Output the (X, Y) coordinate of the center of the cell containing the given text.  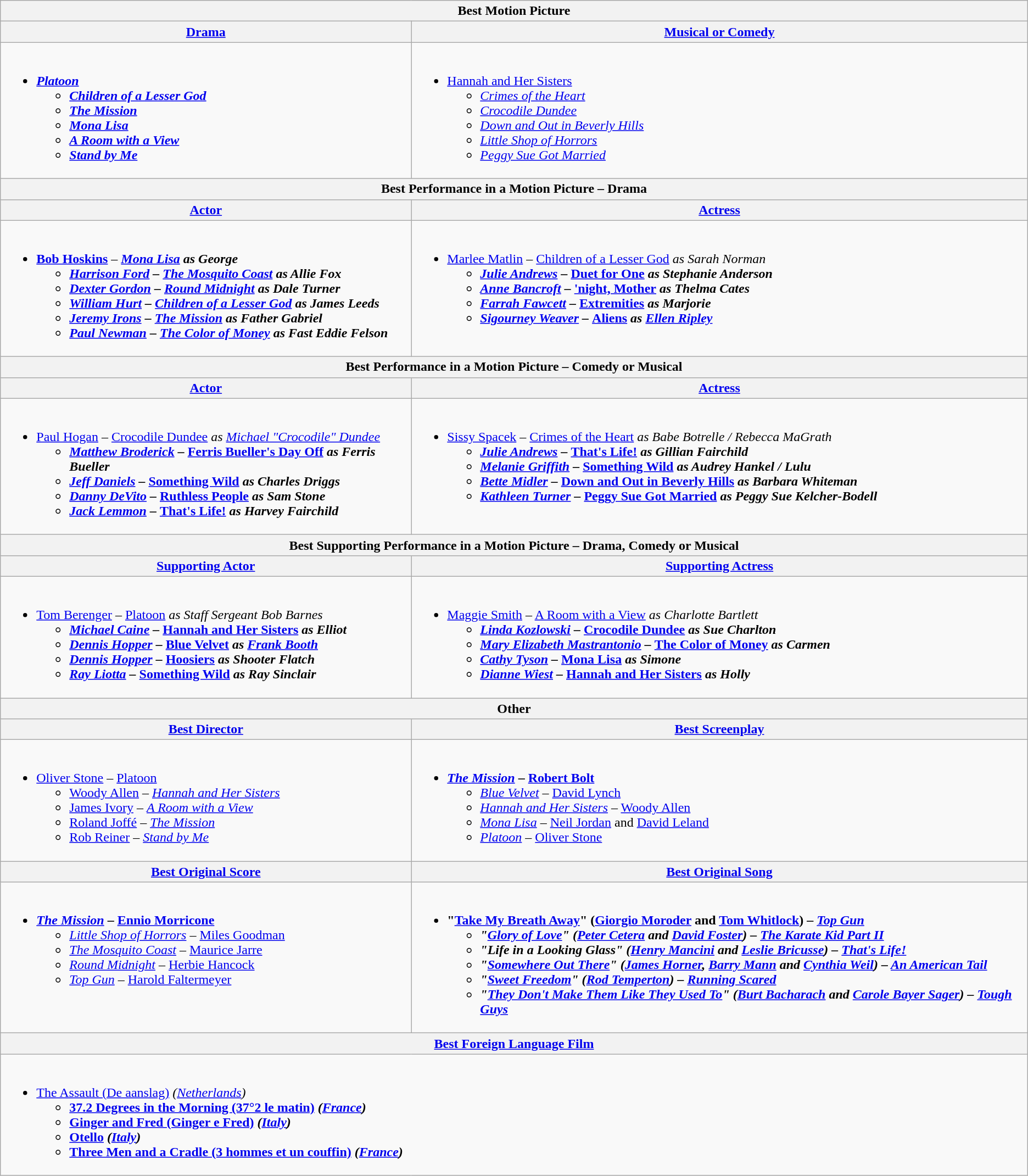
Best Foreign Language Film (514, 1044)
PlatoonChildren of a Lesser GodThe MissionMona Lisa A Room with a ViewStand by Me (206, 110)
Other (514, 708)
Supporting Actress (719, 566)
Best Performance in a Motion Picture – Comedy or Musical (514, 367)
Drama (206, 32)
Best Director (206, 729)
The Mission – Robert BoltBlue Velvet – David LynchHannah and Her Sisters – Woody AllenMona Lisa – Neil Jordan and David LelandPlatoon – Oliver Stone (719, 801)
Best Motion Picture (514, 11)
Best Supporting Performance in a Motion Picture – Drama, Comedy or Musical (514, 545)
Best Original Score (206, 872)
Hannah and Her SistersCrimes of the HeartCrocodile DundeeDown and Out in Beverly HillsLittle Shop of HorrorsPeggy Sue Got Married (719, 110)
Best Screenplay (719, 729)
Best Performance in a Motion Picture – Drama (514, 189)
Supporting Actor (206, 566)
Oliver Stone – PlatoonWoody Allen – Hannah and Her SistersJames Ivory – A Room with a ViewRoland Joffé – The MissionRob Reiner – Stand by Me (206, 801)
Best Original Song (719, 872)
Musical or Comedy (719, 32)
